Detect which cell encompasses the target text, then output its [X, Y] center coordinate. 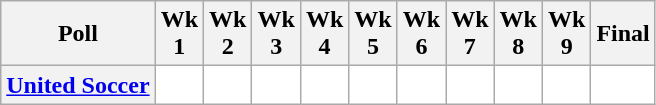
Final [623, 34]
Wk4 [324, 34]
Wk1 [179, 34]
United Soccer [78, 85]
Wk6 [421, 34]
Wk2 [228, 34]
Wk8 [518, 34]
Poll [78, 34]
Wk5 [373, 34]
Wk3 [276, 34]
Wk7 [470, 34]
Wk9 [566, 34]
